Return (X, Y) of the center of cell containing provided text 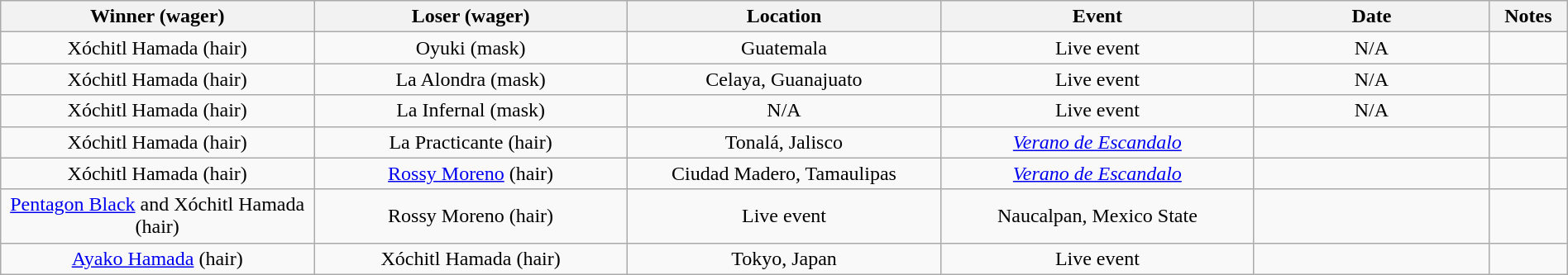
Winner (wager) (157, 17)
Event (1097, 17)
La Practicante (hair) (471, 142)
Location (784, 17)
La Alondra (mask) (471, 79)
Tokyo, Japan (784, 258)
Tonalá, Jalisco (784, 142)
Loser (wager) (471, 17)
Ciudad Madero, Tamaulipas (784, 173)
Naucalpan, Mexico State (1097, 216)
Notes (1528, 17)
Date (1371, 17)
Celaya, Guanajuato (784, 79)
La Infernal (mask) (471, 111)
Guatemala (784, 48)
Pentagon Black and Xóchitl Hamada (hair) (157, 216)
Oyuki (mask) (471, 48)
Ayako Hamada (hair) (157, 258)
